Locate the cell with the specified text and output its (x, y) center coordinate. 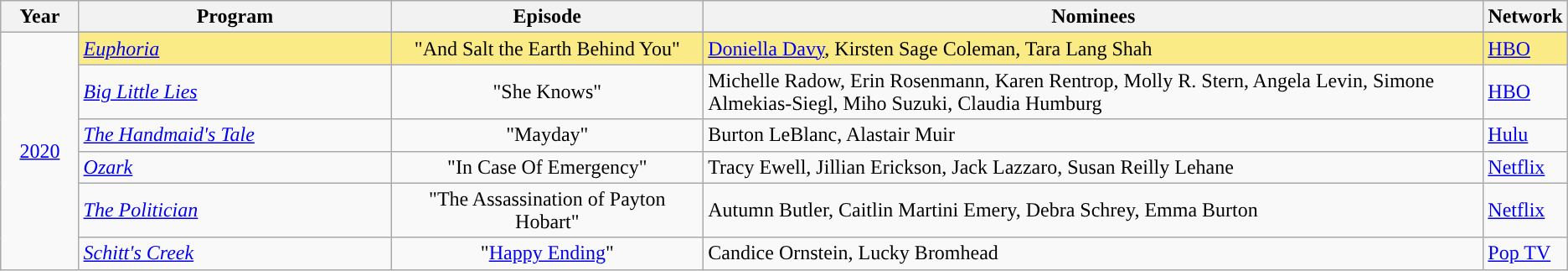
Year (40, 17)
Big Little Lies (235, 92)
"The Assassination of Payton Hobart" (548, 210)
Euphoria (235, 49)
Tracy Ewell, Jillian Erickson, Jack Lazzaro, Susan Reilly Lehane (1094, 167)
Episode (548, 17)
Candice Ornstein, Lucky Bromhead (1094, 253)
Program (235, 17)
"She Knows" (548, 92)
Network (1525, 17)
2020 (40, 151)
"Mayday" (548, 135)
"Happy Ending" (548, 253)
Nominees (1094, 17)
"In Case Of Emergency" (548, 167)
The Handmaid's Tale (235, 135)
Ozark (235, 167)
Pop TV (1525, 253)
Autumn Butler, Caitlin Martini Emery, Debra Schrey, Emma Burton (1094, 210)
Schitt's Creek (235, 253)
The Politician (235, 210)
Michelle Radow, Erin Rosenmann, Karen Rentrop, Molly R. Stern, Angela Levin, Simone Almekias-Siegl, Miho Suzuki, Claudia Humburg (1094, 92)
Burton LeBlanc, Alastair Muir (1094, 135)
Doniella Davy, Kirsten Sage Coleman, Tara Lang Shah (1094, 49)
Hulu (1525, 135)
"And Salt the Earth Behind You" (548, 49)
